For the text-containing cell, return its midpoint in [X, Y] coordinate format. 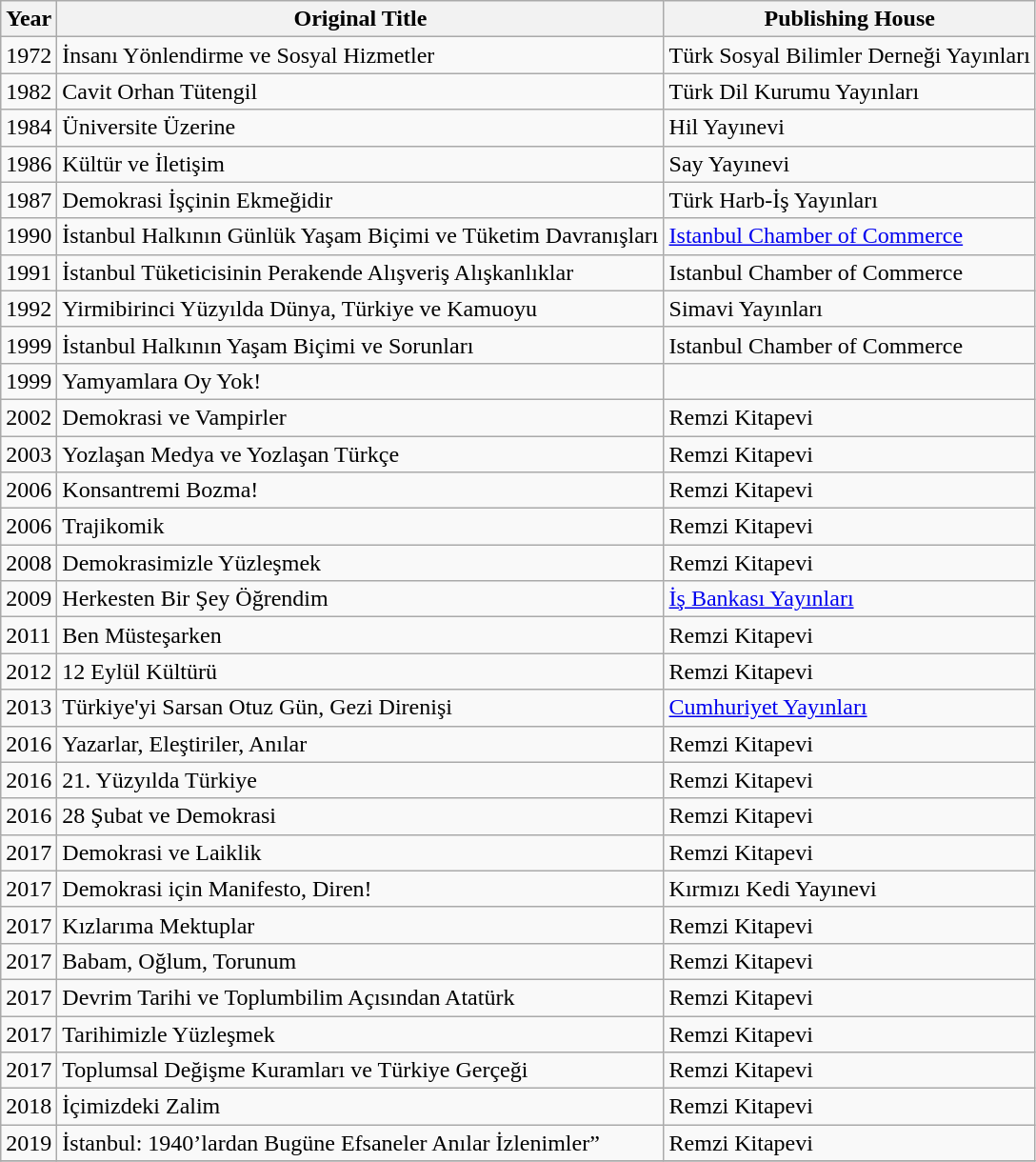
Türk Harb-İş Yayınları [849, 200]
Demokrasi İşçinin Ekmeğidir [360, 200]
1992 [29, 309]
1972 [29, 55]
Yirmibirinci Yüzyılda Dünya, Türkiye ve Kamuoyu [360, 309]
Yamyamlara Oy Yok! [360, 381]
Türkiye'yi Sarsan Otuz Gün, Gezi Direnişi [360, 708]
İstanbul Tüketicisinin Perakende Alışveriş Alışkanlıklar [360, 272]
Demokrasi için Manifesto, Diren! [360, 889]
1987 [29, 200]
İçimizdeki Zalim [360, 1107]
2002 [29, 417]
Yazarlar, Eleştiriler, Anılar [360, 744]
İstanbul Halkının Yaşam Biçimi ve Sorunları [360, 345]
2012 [29, 671]
İş Bankası Yayınları [849, 599]
İnsanı Yönlendirme ve Sosyal Hizmetler [360, 55]
İstanbul: 1940’lardan Bugüne Efsaneler Anılar İzlenimler” [360, 1143]
Kültür ve İletişim [360, 164]
Demokrasi ve Vampirler [360, 417]
Ben Müsteşarken [360, 635]
Tarihimizle Yüzleşmek [360, 1033]
1984 [29, 128]
Demokrasi ve Laiklik [360, 852]
Konsantremi Bozma! [360, 491]
Herkesten Bir Şey Öğrendim [360, 599]
Hil Yayınevi [849, 128]
Devrim Tarihi ve Toplumbilim Açısından Atatürk [360, 997]
Cumhuriyet Yayınları [849, 708]
1982 [29, 91]
2009 [29, 599]
Türk Sosyal Bilimler Derneği Yayınları [849, 55]
Original Title [360, 19]
21. Yüzyılda Türkiye [360, 780]
Babam, Oğlum, Torunum [360, 961]
12 Eylül Kültürü [360, 671]
1990 [29, 236]
Yozlaşan Medya ve Yozlaşan Türkçe [360, 454]
2019 [29, 1143]
İstanbul Halkının Günlük Yaşam Biçimi ve Tüketim Davranışları [360, 236]
Trajikomik [360, 527]
Toplumsal Değişme Kuramları ve Türkiye Gerçeği [360, 1071]
Year [29, 19]
Kırmızı Kedi Yayınevi [849, 889]
2013 [29, 708]
2018 [29, 1107]
Publishing House [849, 19]
Simavi Yayınları [849, 309]
28 Şubat ve Demokrasi [360, 816]
2008 [29, 563]
Cavit Orhan Tütengil [360, 91]
Demokrasimizle Yüzleşmek [360, 563]
2003 [29, 454]
Say Yayınevi [849, 164]
1986 [29, 164]
Kızlarıma Mektuplar [360, 925]
2011 [29, 635]
1991 [29, 272]
Türk Dil Kurumu Yayınları [849, 91]
Üniversite Üzerine [360, 128]
